Identify which cell holds the provided text, then report its (X, Y) central coordinate. 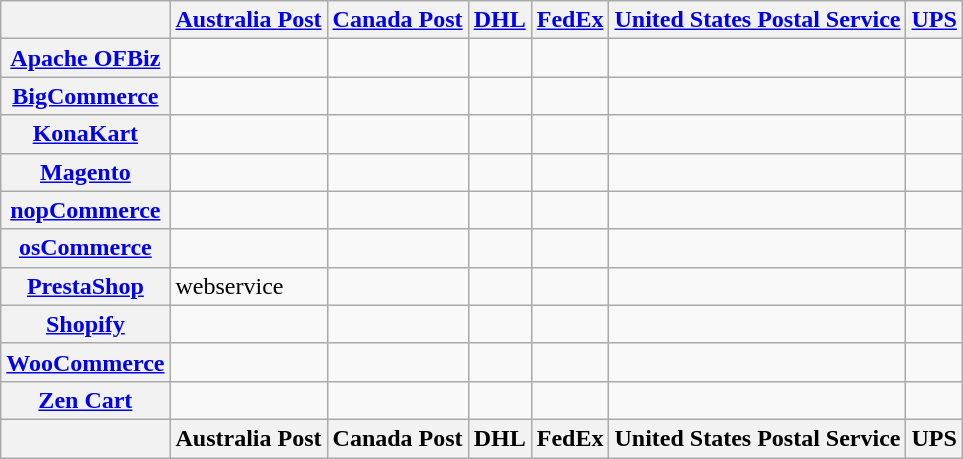
Magento (86, 172)
BigCommerce (86, 96)
Zen Cart (86, 400)
nopCommerce (86, 210)
Shopify (86, 324)
WooCommerce (86, 362)
webservice (248, 286)
PrestaShop (86, 286)
osCommerce (86, 248)
Apache OFBiz (86, 58)
KonaKart (86, 134)
